Find where the given text appears and provide that cell's center as [x, y] coordinate. 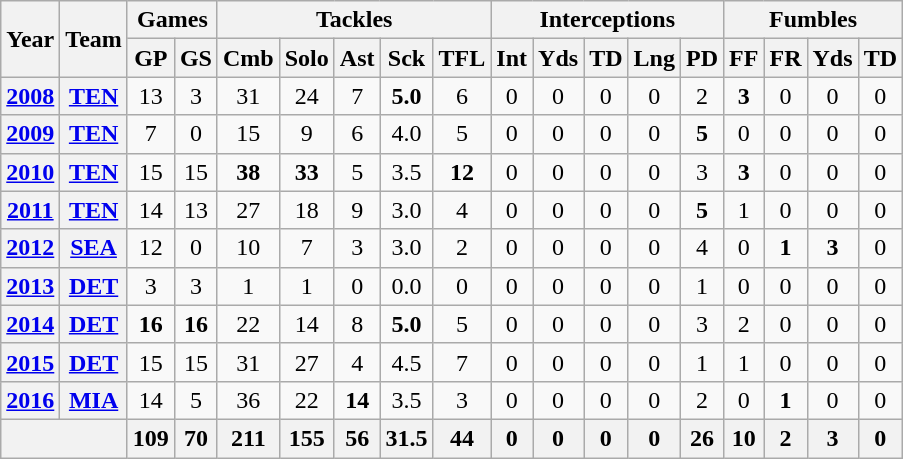
33 [306, 172]
MIA [94, 400]
Games [172, 20]
38 [248, 172]
Cmb [248, 58]
2011 [30, 210]
TFL [462, 58]
Sck [406, 58]
2012 [30, 248]
8 [357, 324]
PD [702, 58]
GS [196, 58]
2015 [30, 362]
SEA [94, 248]
155 [306, 438]
Year [30, 39]
2010 [30, 172]
2008 [30, 96]
2016 [30, 400]
56 [357, 438]
Tackles [354, 20]
0.0 [406, 286]
4.0 [406, 134]
4.5 [406, 362]
Lng [654, 58]
211 [248, 438]
36 [248, 400]
70 [196, 438]
Fumbles [814, 20]
2009 [30, 134]
109 [150, 438]
18 [306, 210]
24 [306, 96]
2013 [30, 286]
Int [512, 58]
26 [702, 438]
GP [150, 58]
Ast [357, 58]
Solo [306, 58]
FF [744, 58]
FR [786, 58]
31.5 [406, 438]
Team [94, 39]
Interceptions [608, 20]
44 [462, 438]
2014 [30, 324]
